Output the [X, Y] coordinate of the center of the cell containing the given text.  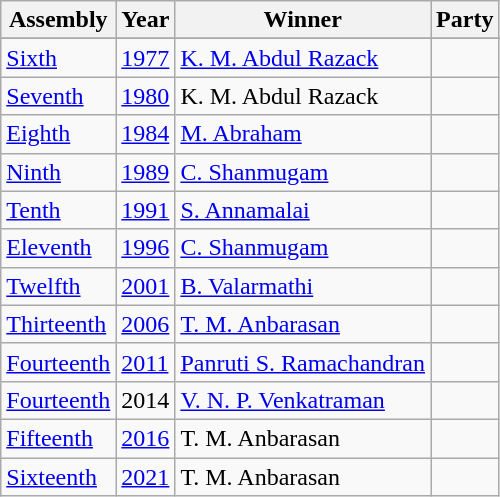
1984 [146, 134]
Winner [303, 20]
Eighth [58, 134]
Year [146, 20]
1977 [146, 58]
2001 [146, 286]
M. Abraham [303, 134]
S. Annamalai [303, 210]
V. N. P. Venkatraman [303, 400]
Twelfth [58, 286]
Seventh [58, 96]
B. Valarmathi [303, 286]
Fifteenth [58, 438]
2014 [146, 400]
1980 [146, 96]
2006 [146, 324]
1996 [146, 248]
1989 [146, 172]
2021 [146, 477]
Tenth [58, 210]
Sixteenth [58, 477]
Sixth [58, 58]
Panruti S. Ramachandran [303, 362]
1991 [146, 210]
Assembly [58, 20]
Ninth [58, 172]
Eleventh [58, 248]
2016 [146, 438]
Party [465, 20]
Thirteenth [58, 324]
2011 [146, 362]
